Return (x, y) of the center of cell containing provided text 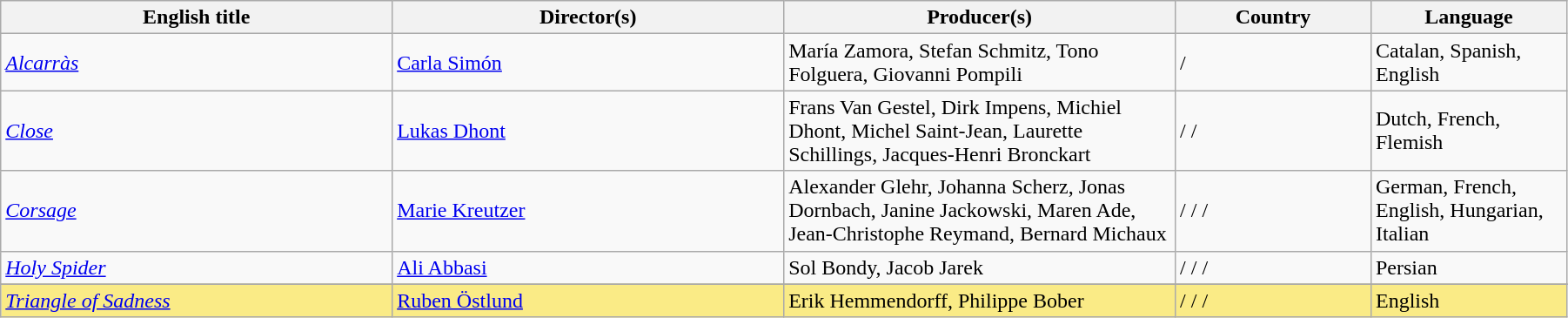
Ali Abbasi (588, 267)
English (1469, 301)
Catalan, Spanish, English (1469, 63)
Marie Kreutzer (588, 211)
Language (1469, 17)
Director(s) (588, 17)
Country (1274, 17)
Alcarràs (197, 63)
Triangle of Sadness (197, 301)
Carla Simón (588, 63)
Corsage (197, 211)
Lukas Dhont (588, 131)
German, French, English, Hungarian, Italian (1469, 211)
/ / (1274, 131)
Holy Spider (197, 267)
Frans Van Gestel, Dirk Impens, Michiel Dhont, Michel Saint-Jean, Laurette Schillings, Jacques-Henri Bronckart (980, 131)
Sol Bondy, Jacob Jarek (980, 267)
Alexander Glehr, Johanna Scherz, Jonas Dornbach, Janine Jackowski, Maren Ade, Jean-Christophe Reymand, Bernard Michaux (980, 211)
Close (197, 131)
Ruben Östlund (588, 301)
English title (197, 17)
Producer(s) (980, 17)
Dutch, French, Flemish (1469, 131)
Erik Hemmendorff, Philippe Bober (980, 301)
Persian (1469, 267)
María Zamora, Stefan Schmitz, Tono Folguera, Giovanni Pompili (980, 63)
/ (1274, 63)
